Detect which cell encompasses the target text, then output its (X, Y) center coordinate. 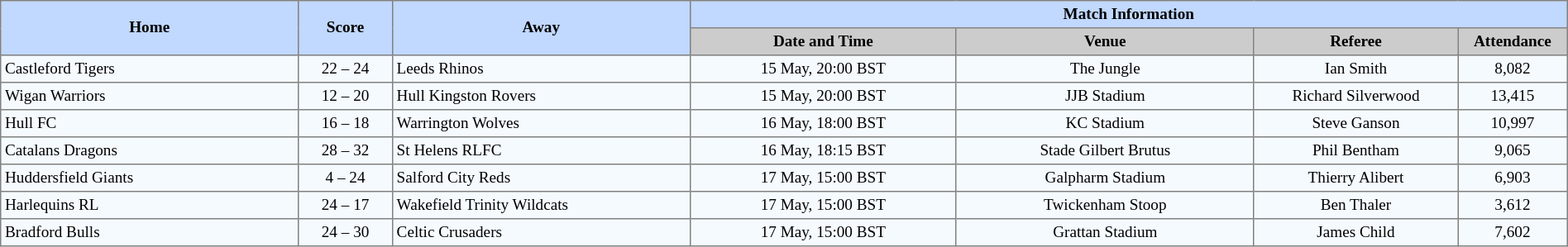
Catalans Dragons (150, 150)
JJB Stadium (1105, 96)
Attendance (1513, 41)
Away (541, 28)
The Jungle (1105, 69)
Ben Thaler (1355, 205)
Huddersfield Giants (150, 178)
Castleford Tigers (150, 69)
Home (150, 28)
Hull FC (150, 124)
Hull Kingston Rovers (541, 96)
Leeds Rhinos (541, 69)
Match Information (1128, 15)
Wakefield Trinity Wildcats (541, 205)
22 – 24 (346, 69)
4 – 24 (346, 178)
10,997 (1513, 124)
Score (346, 28)
Referee (1355, 41)
Steve Ganson (1355, 124)
Date and Time (823, 41)
Harlequins RL (150, 205)
Salford City Reds (541, 178)
16 May, 18:15 BST (823, 150)
Celtic Crusaders (541, 233)
Twickenham Stoop (1105, 205)
3,612 (1513, 205)
24 – 17 (346, 205)
KC Stadium (1105, 124)
6,903 (1513, 178)
7,602 (1513, 233)
Galpharm Stadium (1105, 178)
16 May, 18:00 BST (823, 124)
24 – 30 (346, 233)
8,082 (1513, 69)
16 – 18 (346, 124)
Thierry Alibert (1355, 178)
Richard Silverwood (1355, 96)
Warrington Wolves (541, 124)
9,065 (1513, 150)
12 – 20 (346, 96)
Stade Gilbert Brutus (1105, 150)
Bradford Bulls (150, 233)
Phil Bentham (1355, 150)
James Child (1355, 233)
Wigan Warriors (150, 96)
Grattan Stadium (1105, 233)
13,415 (1513, 96)
Ian Smith (1355, 69)
Venue (1105, 41)
28 – 32 (346, 150)
St Helens RLFC (541, 150)
